Detect which cell encompasses the target text, then output its (X, Y) center coordinate. 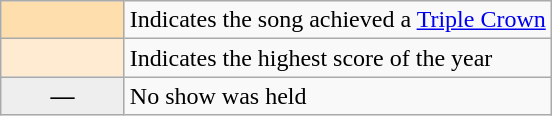
Indicates the song achieved a Triple Crown (338, 20)
— (63, 96)
No show was held (338, 96)
Indicates the highest score of the year (338, 58)
